Locate the cell with the specified text and output its [X, Y] center coordinate. 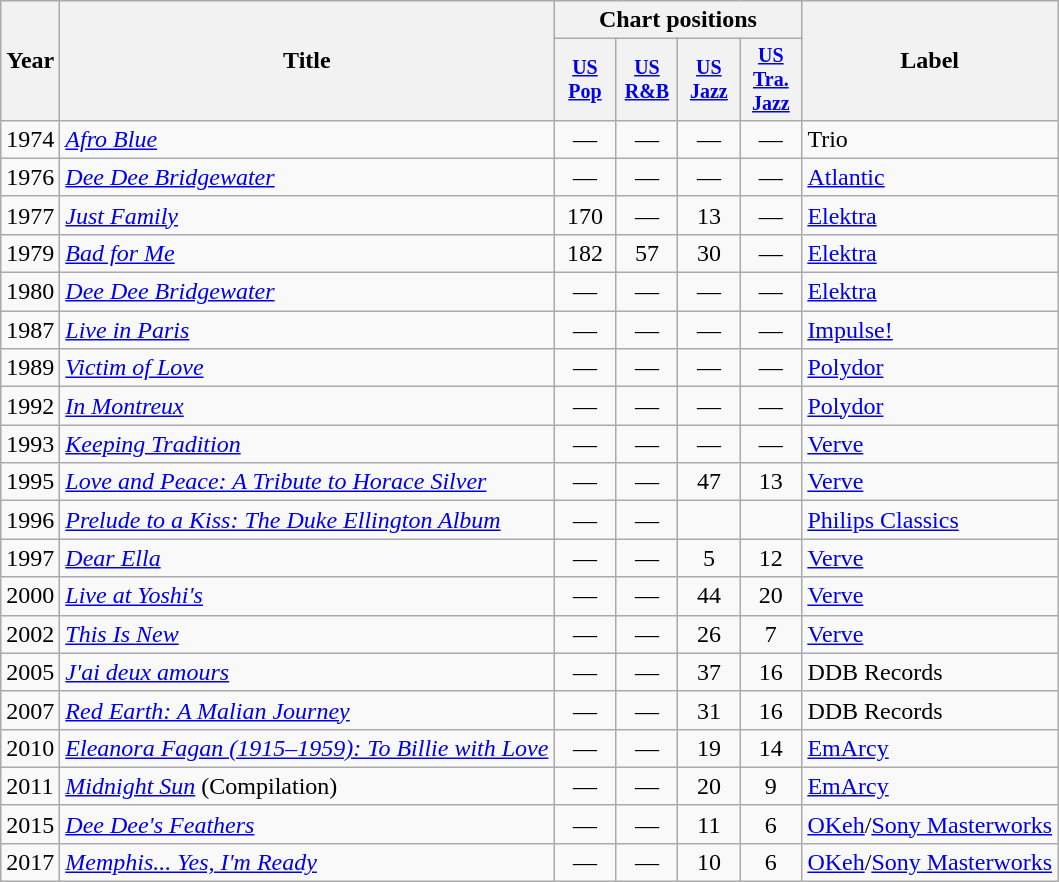
170 [585, 215]
Memphis... Yes, I'm Ready [307, 862]
1980 [30, 292]
US Tra. Jazz [771, 80]
57 [647, 253]
2011 [30, 786]
30 [709, 253]
Title [307, 61]
US Jazz [709, 80]
In Montreux [307, 406]
Eleanora Fagan (1915–1959): To Billie with Love [307, 748]
26 [709, 634]
2007 [30, 710]
Impulse! [930, 330]
37 [709, 672]
1993 [30, 444]
1976 [30, 177]
1995 [30, 482]
182 [585, 253]
2015 [30, 824]
Year [30, 61]
5 [709, 558]
10 [709, 862]
Keeping Tradition [307, 444]
Live at Yoshi's [307, 596]
J'ai deux amours [307, 672]
US Pop [585, 80]
1992 [30, 406]
2002 [30, 634]
1977 [30, 215]
Afro Blue [307, 139]
1989 [30, 368]
12 [771, 558]
1979 [30, 253]
44 [709, 596]
1997 [30, 558]
Dee Dee's Feathers [307, 824]
Love and Peace: A Tribute to Horace Silver [307, 482]
14 [771, 748]
2000 [30, 596]
Trio [930, 139]
2010 [30, 748]
1996 [30, 520]
US R&B [647, 80]
9 [771, 786]
Chart positions [678, 20]
7 [771, 634]
This Is New [307, 634]
1987 [30, 330]
2005 [30, 672]
19 [709, 748]
Philips Classics [930, 520]
Label [930, 61]
Live in Paris [307, 330]
31 [709, 710]
Midnight Sun (Compilation) [307, 786]
47 [709, 482]
Bad for Me [307, 253]
1974 [30, 139]
Prelude to a Kiss: The Duke Ellington Album [307, 520]
Atlantic [930, 177]
Just Family [307, 215]
Dear Ella [307, 558]
Victim of Love [307, 368]
Red Earth: A Malian Journey [307, 710]
11 [709, 824]
2017 [30, 862]
